Output the (x, y) coordinate of the center of the cell containing the given text.  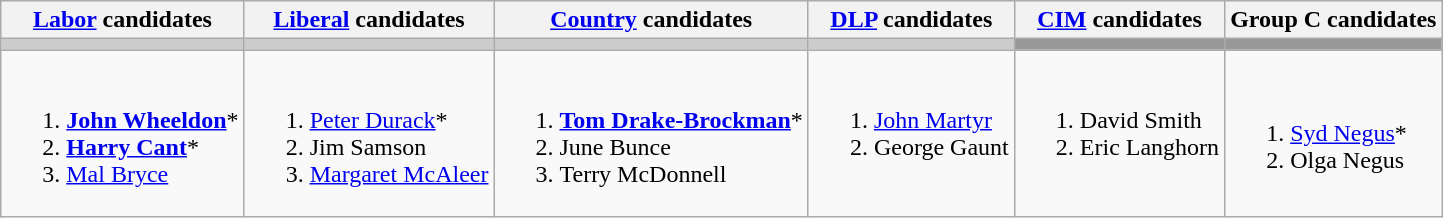
Country candidates (651, 20)
Tom Drake-Brockman*June BunceTerry McDonnell (651, 134)
DLP candidates (911, 20)
Labor candidates (122, 20)
David SmithEric Langhorn (1119, 134)
John Wheeldon*Harry Cant*Mal Bryce (122, 134)
CIM candidates (1119, 20)
Group C candidates (1334, 20)
Peter Durack*Jim SamsonMargaret McAleer (369, 134)
Liberal candidates (369, 20)
Syd Negus*Olga Negus (1334, 134)
John MartyrGeorge Gaunt (911, 134)
